Search for the cell housing the specified text and yield its (x, y) center coordinate. 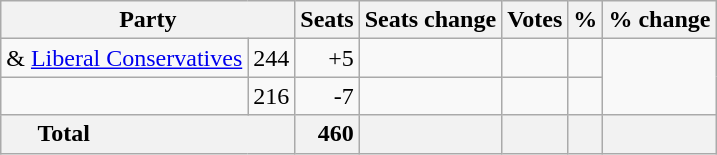
460 (327, 134)
Seats change (430, 20)
% (586, 20)
% change (660, 20)
Seats (327, 20)
-7 (327, 96)
& Liberal Conservatives (124, 58)
Votes (535, 20)
216 (272, 96)
+5 (327, 58)
244 (272, 58)
Party (148, 20)
Total (148, 134)
